Detect which cell encompasses the target text, then output its [X, Y] center coordinate. 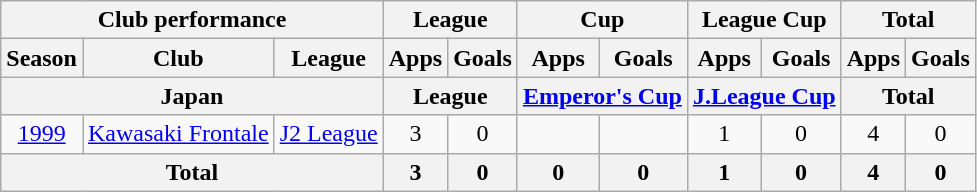
Emperor's Cup [602, 96]
J.League Cup [764, 96]
Season [42, 58]
Club [178, 58]
Kawasaki Frontale [178, 134]
Japan [192, 96]
1999 [42, 134]
League Cup [764, 20]
Club performance [192, 20]
J2 League [328, 134]
Cup [602, 20]
